Output the (X, Y) coordinate of the center of the cell containing the given text.  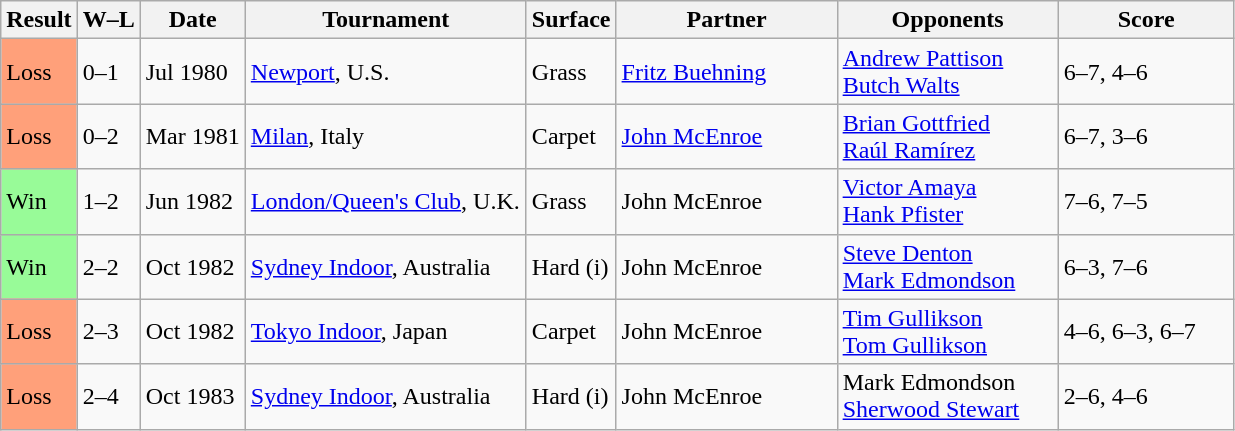
Partner (726, 20)
Mar 1981 (192, 136)
Brian Gottfried Raúl Ramírez (948, 136)
Tim Gullikson Tom Gullikson (948, 332)
Jul 1980 (192, 72)
6–7, 3–6 (1146, 136)
6–7, 4–6 (1146, 72)
6–3, 7–6 (1146, 266)
Victor Amaya Hank Pfister (948, 202)
0–1 (108, 72)
0–2 (108, 136)
Newport, U.S. (386, 72)
7–6, 7–5 (1146, 202)
Tournament (386, 20)
2–4 (108, 396)
2–6, 4–6 (1146, 396)
4–6, 6–3, 6–7 (1146, 332)
Mark Edmondson Sherwood Stewart (948, 396)
Jun 1982 (192, 202)
W–L (108, 20)
Date (192, 20)
Fritz Buehning (726, 72)
2–3 (108, 332)
Andrew Pattison Butch Walts (948, 72)
Result (39, 20)
Oct 1983 (192, 396)
1–2 (108, 202)
Tokyo Indoor, Japan (386, 332)
Milan, Italy (386, 136)
Steve Denton Mark Edmondson (948, 266)
2–2 (108, 266)
Surface (571, 20)
London/Queen's Club, U.K. (386, 202)
Opponents (948, 20)
Score (1146, 20)
